Return the (x, y) coordinate for the center point of the cell that contains the specified text.  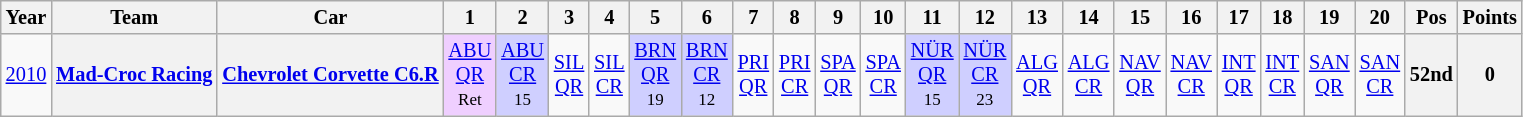
18 (1282, 17)
NÜRCR23 (984, 75)
16 (1192, 17)
14 (1089, 17)
0 (1490, 75)
Mad-Croc Racing (134, 75)
SILQR (569, 75)
SANQR (1329, 75)
6 (707, 17)
7 (754, 17)
PRIQR (754, 75)
INTCR (1282, 75)
Year (26, 17)
ABUCR15 (522, 75)
Car (330, 17)
10 (884, 17)
Pos (1432, 17)
2 (522, 17)
4 (609, 17)
2010 (26, 75)
9 (838, 17)
NAVQR (1140, 75)
SILCR (609, 75)
19 (1329, 17)
ALGCR (1089, 75)
Points (1490, 17)
52nd (1432, 75)
5 (655, 17)
12 (984, 17)
NÜRQR15 (932, 75)
8 (794, 17)
ALGQR (1037, 75)
SPAQR (838, 75)
11 (932, 17)
BRNCR12 (707, 75)
ABUQRRet (470, 75)
NAVCR (1192, 75)
BRNQR19 (655, 75)
1 (470, 17)
PRICR (794, 75)
SANCR (1380, 75)
Team (134, 17)
Chevrolet Corvette C6.R (330, 75)
13 (1037, 17)
SPACR (884, 75)
3 (569, 17)
17 (1239, 17)
20 (1380, 17)
INTQR (1239, 75)
15 (1140, 17)
